For the text-containing cell, return its midpoint in (x, y) coordinate format. 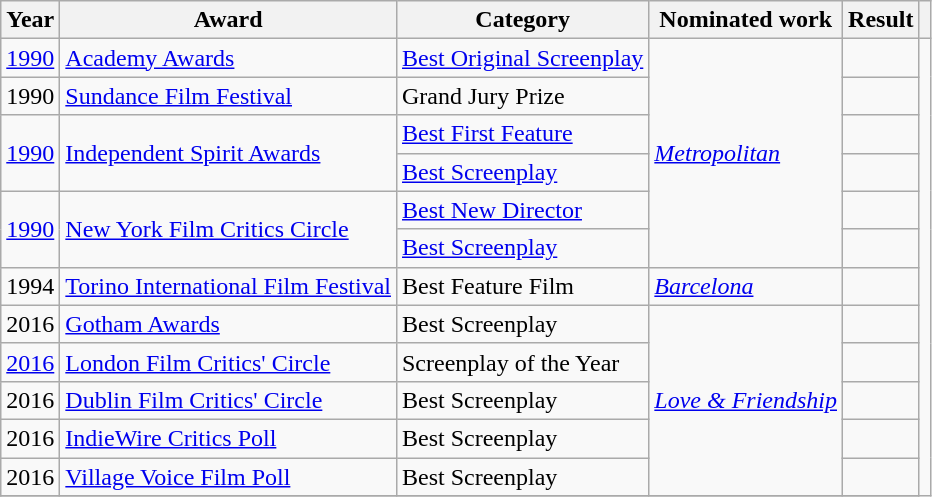
Best First Feature (522, 134)
Nominated work (746, 20)
Village Voice Film Poll (228, 477)
Grand Jury Prize (522, 96)
Metropolitan (746, 153)
London Film Critics' Circle (228, 362)
Year (30, 20)
Category (522, 20)
Barcelona (746, 286)
Best New Director (522, 210)
Screenplay of the Year (522, 362)
Sundance Film Festival (228, 96)
Result (881, 20)
Love & Friendship (746, 400)
Independent Spirit Awards (228, 153)
Best Original Screenplay (522, 58)
Award (228, 20)
1994 (30, 286)
New York Film Critics Circle (228, 229)
Best Feature Film (522, 286)
Gotham Awards (228, 324)
Academy Awards (228, 58)
Dublin Film Critics' Circle (228, 400)
Torino International Film Festival (228, 286)
IndieWire Critics Poll (228, 438)
